Identify which cell holds the provided text, then report its [X, Y] central coordinate. 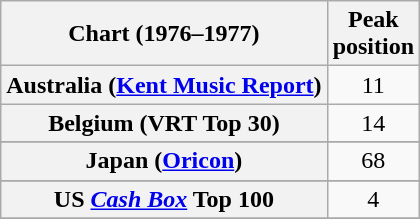
Peakposition [373, 34]
14 [373, 123]
Belgium (VRT Top 30) [164, 123]
Chart (1976–1977) [164, 34]
11 [373, 85]
Australia (Kent Music Report) [164, 85]
68 [373, 161]
Japan (Oricon) [164, 161]
US Cash Box Top 100 [164, 199]
4 [373, 199]
